Return [x, y] of the center of cell containing provided text 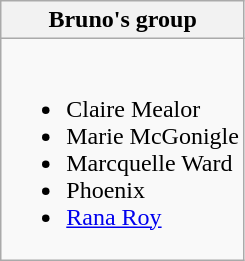
Bruno's group [123, 20]
Claire MealorMarie McGonigleMarcquelle WardPhoenixRana Roy [123, 150]
